From the cell containing the given text, extract its center point as (X, Y) coordinate. 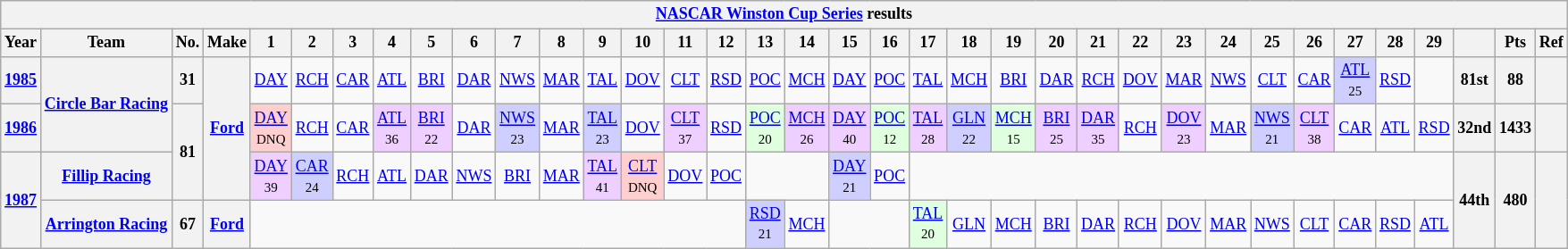
GLN22 (969, 129)
26 (1314, 43)
1986 (21, 129)
1985 (21, 80)
31 (188, 80)
1433 (1515, 129)
Pts (1515, 43)
10 (642, 43)
Year (21, 43)
GLN (969, 224)
13 (765, 43)
ATL36 (392, 129)
12 (726, 43)
29 (1434, 43)
NWS23 (518, 129)
CLT37 (685, 129)
Team (105, 43)
CAR24 (312, 176)
DAY40 (850, 129)
RSD21 (765, 224)
28 (1396, 43)
TAL28 (927, 129)
32nd (1474, 129)
22 (1140, 43)
4 (392, 43)
TAL41 (602, 176)
81 (188, 152)
9 (602, 43)
19 (1013, 43)
20 (1056, 43)
44th (1474, 200)
3 (353, 43)
POC20 (765, 129)
Fillip Racing (105, 176)
14 (807, 43)
81st (1474, 80)
2 (312, 43)
MCH26 (807, 129)
17 (927, 43)
15 (850, 43)
NASCAR Winston Cup Series results (784, 14)
ATL25 (1355, 80)
DAY39 (271, 176)
DOV23 (1184, 129)
67 (188, 224)
24 (1228, 43)
CLT38 (1314, 129)
Ref (1551, 43)
1987 (21, 200)
5 (431, 43)
DAR35 (1099, 129)
TAL20 (927, 224)
TAL23 (602, 129)
1 (271, 43)
480 (1515, 200)
7 (518, 43)
11 (685, 43)
88 (1515, 80)
Arrington Racing (105, 224)
MCH15 (1013, 129)
8 (561, 43)
23 (1184, 43)
BRI25 (1056, 129)
No. (188, 43)
18 (969, 43)
Circle Bar Racing (105, 104)
NWS21 (1272, 129)
Make (227, 43)
DAY21 (850, 176)
6 (474, 43)
BRI22 (431, 129)
CLTDNQ (642, 176)
27 (1355, 43)
POC12 (890, 129)
16 (890, 43)
DAYDNQ (271, 129)
21 (1099, 43)
25 (1272, 43)
